Provide the [X, Y] coordinate of the cell's center where the given text is located.  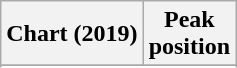
Peakposition [189, 34]
Chart (2019) [72, 34]
